Provide the (x, y) coordinate of the cell's center where the given text is located.  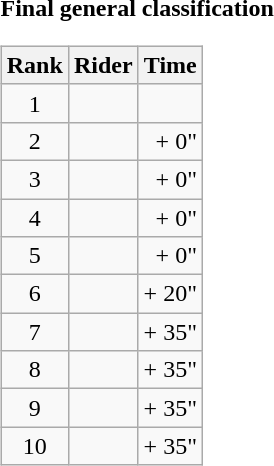
6 (34, 294)
5 (34, 256)
Rank (34, 65)
8 (34, 370)
4 (34, 217)
3 (34, 179)
+ 20" (170, 294)
9 (34, 408)
1 (34, 103)
2 (34, 141)
Rider (103, 65)
Time (170, 65)
7 (34, 332)
10 (34, 446)
